Pinpoint the cell where the given text exists, returning its [X, Y] midpoint coordinate. 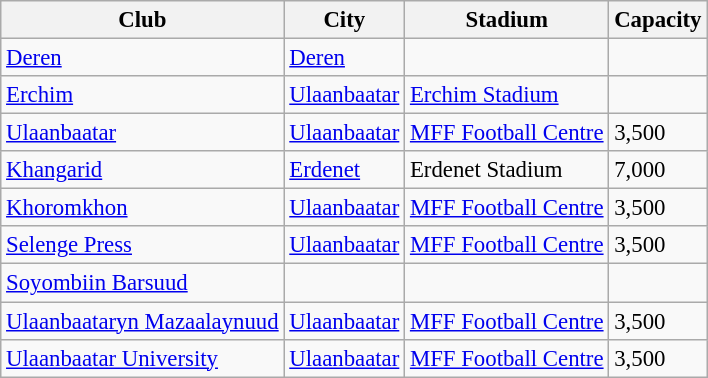
Soyombiin Barsuud [142, 283]
Club [142, 20]
Capacity [658, 20]
Erchim [142, 95]
Ulaanbaatar University [142, 358]
7,000 [658, 170]
Ulaanbaataryn Mazaalaynuud [142, 321]
Khangarid [142, 170]
Erdenet Stadium [507, 170]
City [344, 20]
Selenge Press [142, 245]
Erchim Stadium [507, 95]
Stadium [507, 20]
Erdenet [344, 170]
Khoromkhon [142, 208]
